Pinpoint the cell where the given text exists, returning its [x, y] midpoint coordinate. 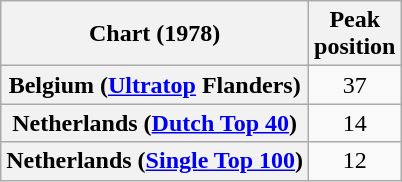
12 [355, 161]
37 [355, 85]
Chart (1978) [155, 34]
14 [355, 123]
Netherlands (Dutch Top 40) [155, 123]
Belgium (Ultratop Flanders) [155, 85]
Peakposition [355, 34]
Netherlands (Single Top 100) [155, 161]
